Pinpoint the cell where the given text exists, returning its [X, Y] midpoint coordinate. 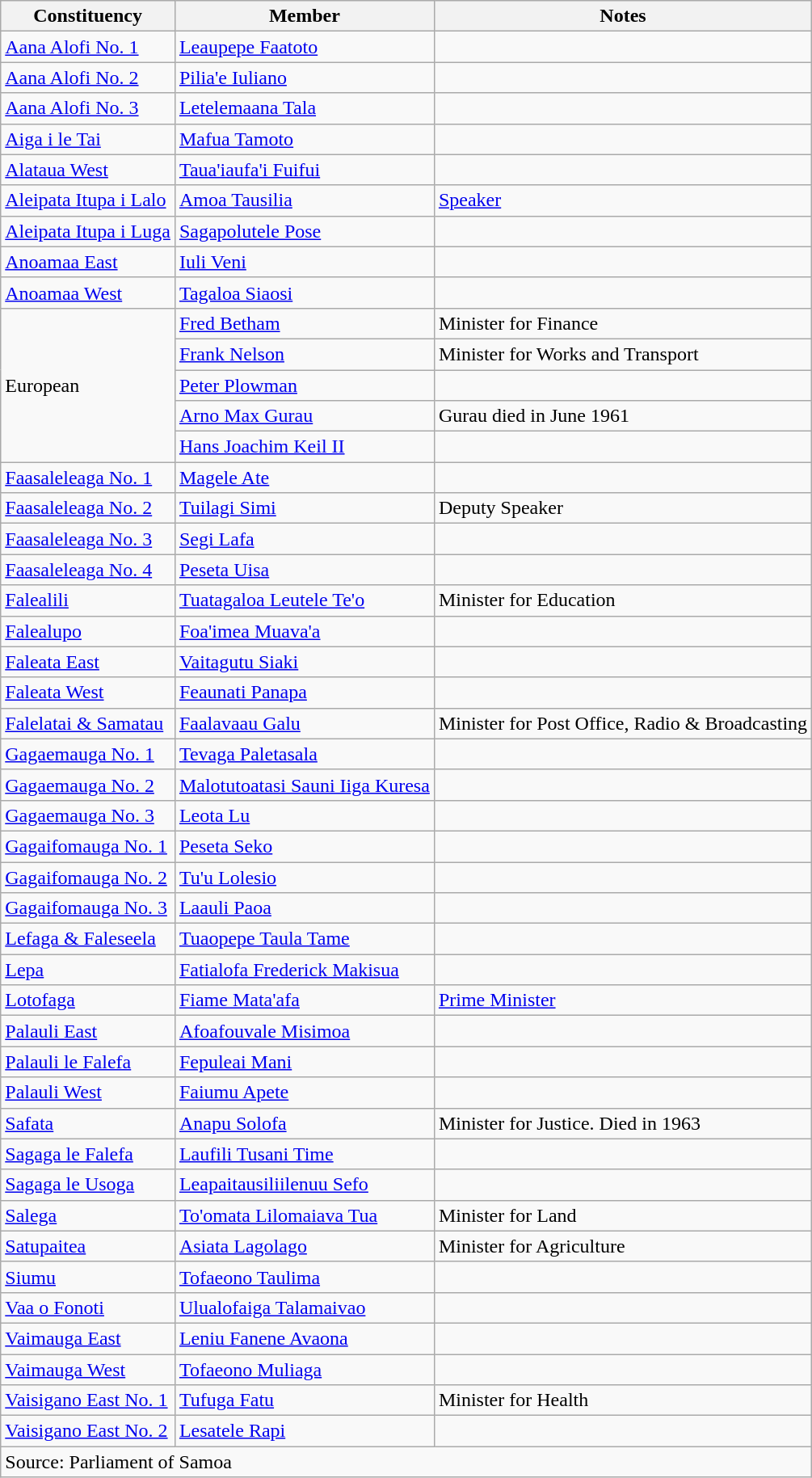
Notes [622, 16]
Salega [88, 1215]
Asiata Lagolago [304, 1246]
Minister for Works and Transport [622, 354]
Siumu [88, 1277]
Tuaopepe Taula Tame [304, 939]
Member [304, 16]
Vaitagutu Siaki [304, 662]
Gurau died in June 1961 [622, 416]
Faleata East [88, 662]
Peseta Uisa [304, 570]
Deputy Speaker [622, 508]
Aana Alofi No. 3 [88, 108]
Falealili [88, 600]
Letelemaana Tala [304, 108]
Minister for Education [622, 600]
Minister for Agriculture [622, 1246]
Arno Max Gurau [304, 416]
Alataua West [88, 170]
Tofaeono Muliaga [304, 1370]
Prime Minister [622, 1000]
Faasaleleaga No. 4 [88, 570]
Mafua Tamoto [304, 139]
Speaker [622, 200]
Faasaleleaga No. 1 [88, 478]
Magele Ate [304, 478]
Leaupepe Faatoto [304, 47]
Gagaifomauga No. 3 [88, 908]
Anapu Solofa [304, 1123]
Lotofaga [88, 1000]
Minister for Land [622, 1215]
Palauli East [88, 1031]
Tofaeono Taulima [304, 1277]
Aana Alofi No. 2 [88, 78]
Tufuga Fatu [304, 1400]
Leapaitausiliilenuu Sefo [304, 1185]
Gagaemauga No. 2 [88, 785]
Lesatele Rapi [304, 1431]
Constituency [88, 16]
Faiumu Apete [304, 1093]
European [88, 385]
Segi Lafa [304, 539]
Fatialofa Frederick Makisua [304, 970]
Sagaga le Usoga [88, 1185]
Ulualofaiga Talamaivao [304, 1307]
Amoa Tausilia [304, 200]
Tuilagi Simi [304, 508]
Gagaifomauga No. 1 [88, 846]
Minister for Justice. Died in 1963 [622, 1123]
Anoamaa West [88, 293]
Minister for Post Office, Radio & Broadcasting [622, 723]
Falelatai & Samatau [88, 723]
Peseta Seko [304, 846]
Vaisigano East No. 1 [88, 1400]
Lepa [88, 970]
Tuatagaloa Leutele Te'o [304, 600]
Foa'imea Muava'a [304, 631]
Fred Betham [304, 323]
Source: Parliament of Samoa [406, 1462]
Minister for Finance [622, 323]
To'omata Lilomaiava Tua [304, 1215]
Vaa o Fonoti [88, 1307]
Pilia'e Iuliano [304, 78]
Sagapolutele Pose [304, 231]
Tu'u Lolesio [304, 877]
Vaimauga East [88, 1338]
Aana Alofi No. 1 [88, 47]
Faalavaau Galu [304, 723]
Afoafouvale Misimoa [304, 1031]
Leota Lu [304, 815]
Anoamaa East [88, 262]
Feaunati Panapa [304, 693]
Aleipata Itupa i Lalo [88, 200]
Sagaga le Falefa [88, 1154]
Fepuleai Mani [304, 1062]
Gagaemauga No. 3 [88, 815]
Aiga i le Tai [88, 139]
Vaisigano East No. 2 [88, 1431]
Gagaifomauga No. 2 [88, 877]
Faleata West [88, 693]
Fiame Mata'afa [304, 1000]
Tevaga Paletasala [304, 754]
Taua'iaufa'i Fuifui [304, 170]
Falealupo [88, 631]
Palauli le Falefa [88, 1062]
Iuli Veni [304, 262]
Laufili Tusani Time [304, 1154]
Peter Plowman [304, 385]
Gagaemauga No. 1 [88, 754]
Tagaloa Siaosi [304, 293]
Frank Nelson [304, 354]
Faasaleleaga No. 2 [88, 508]
Vaimauga West [88, 1370]
Aleipata Itupa i Luga [88, 231]
Lefaga & Faleseela [88, 939]
Faasaleleaga No. 3 [88, 539]
Hans Joachim Keil II [304, 447]
Leniu Fanene Avaona [304, 1338]
Safata [88, 1123]
Malotutoatasi Sauni Iiga Kuresa [304, 785]
Satupaitea [88, 1246]
Palauli West [88, 1093]
Minister for Health [622, 1400]
Laauli Paoa [304, 908]
